Find where the given text appears and provide that cell's center as [x, y] coordinate. 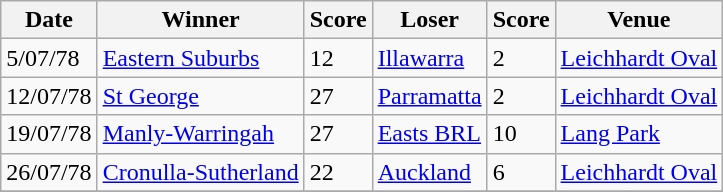
Venue [639, 20]
St George [200, 96]
Manly-Warringah [200, 134]
Easts BRL [430, 134]
12/07/78 [49, 96]
Parramatta [430, 96]
Loser [430, 20]
Winner [200, 20]
Eastern Suburbs [200, 58]
5/07/78 [49, 58]
Auckland [430, 172]
12 [338, 58]
22 [338, 172]
26/07/78 [49, 172]
Illawarra [430, 58]
10 [521, 134]
19/07/78 [49, 134]
Cronulla-Sutherland [200, 172]
6 [521, 172]
Date [49, 20]
Lang Park [639, 134]
